Locate the cell with the specified text and output its (x, y) center coordinate. 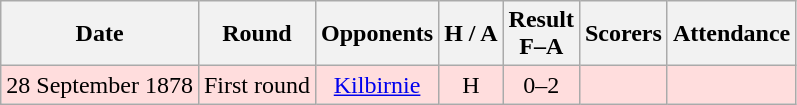
Date (100, 34)
0–2 (541, 85)
First round (256, 85)
H (471, 85)
28 September 1878 (100, 85)
Round (256, 34)
Scorers (623, 34)
Attendance (731, 34)
Opponents (378, 34)
ResultF–A (541, 34)
H / A (471, 34)
Kilbirnie (378, 85)
